From the cell containing the given text, extract its center point as [X, Y] coordinate. 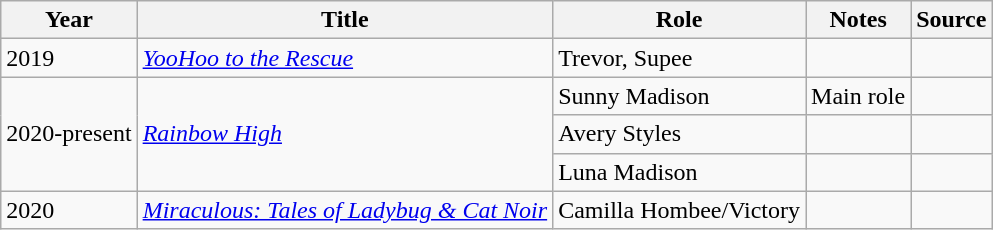
Trevor, Supee [680, 58]
Luna Madison [680, 172]
Sunny Madison [680, 96]
Year [69, 20]
Title [345, 20]
2019 [69, 58]
2020 [69, 210]
Rainbow High [345, 134]
Miraculous: Tales of Ladybug & Cat Noir [345, 210]
Camilla Hombee/Victory [680, 210]
Main role [858, 96]
YooHoo to the Rescue [345, 58]
Role [680, 20]
Source [952, 20]
2020-present [69, 134]
Avery Styles [680, 134]
Notes [858, 20]
